Provide the [X, Y] coordinate of the cell's center where the given text is located.  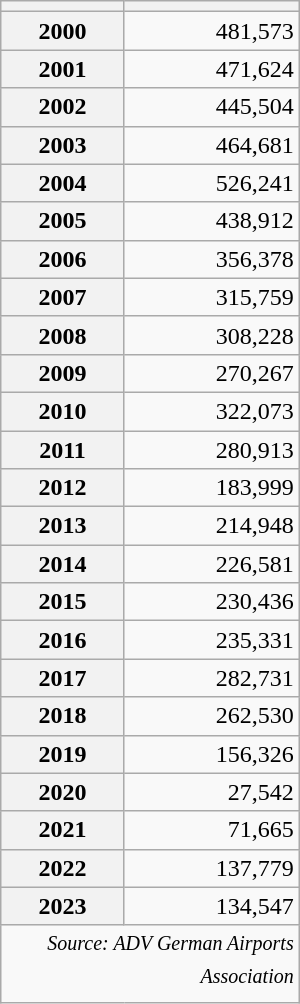
280,913 [212, 449]
282,731 [212, 678]
2020 [63, 792]
2001 [63, 69]
2010 [63, 411]
137,779 [212, 868]
2002 [63, 107]
356,378 [212, 259]
2004 [63, 183]
2013 [63, 526]
464,681 [212, 145]
235,331 [212, 640]
2014 [63, 564]
134,547 [212, 906]
156,326 [212, 754]
27,542 [212, 792]
2018 [63, 716]
308,228 [212, 335]
2006 [63, 259]
445,504 [212, 107]
230,436 [212, 602]
438,912 [212, 221]
2007 [63, 297]
2017 [63, 678]
2019 [63, 754]
2008 [63, 335]
2012 [63, 488]
2022 [63, 868]
262,530 [212, 716]
2000 [63, 31]
183,999 [212, 488]
526,241 [212, 183]
2005 [63, 221]
71,665 [212, 830]
471,624 [212, 69]
2016 [63, 640]
226,581 [212, 564]
2003 [63, 145]
315,759 [212, 297]
Source: ADV German Airports Association [150, 964]
481,573 [212, 31]
2011 [63, 449]
2009 [63, 373]
2021 [63, 830]
2023 [63, 906]
2015 [63, 602]
322,073 [212, 411]
214,948 [212, 526]
270,267 [212, 373]
